Capture the cell that displays the provided text and extract its [X, Y] central coordinate. 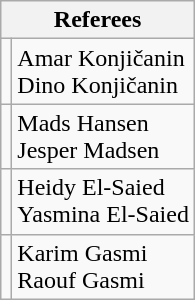
Amar KonjičaninDino Konjičanin [104, 72]
Heidy El-SaiedYasmina El-Saied [104, 202]
Karim GasmiRaouf Gasmi [104, 266]
Referees [98, 20]
Mads HansenJesper Madsen [104, 136]
